Provide the [x, y] coordinate of the cell's center where the given text is located.  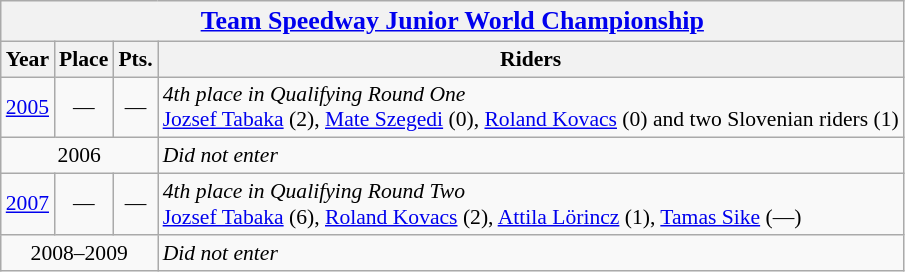
2008–2009 [80, 253]
4th place in Qualifying Round Two Jozsef Tabaka (6), Roland Kovacs (2), Attila Lörincz (1), Tamas Sike (—) [531, 204]
Riders [531, 59]
4th place in Qualifying Round One Jozsef Tabaka (2), Mate Szegedi (0), Roland Kovacs (0) and two Slovenian riders (1) [531, 108]
Place [84, 59]
2007 [28, 204]
Year [28, 59]
2005 [28, 108]
Pts. [135, 59]
2006 [80, 156]
Team Speedway Junior World Championship [452, 21]
